For the text-containing cell, return its midpoint in (X, Y) coordinate format. 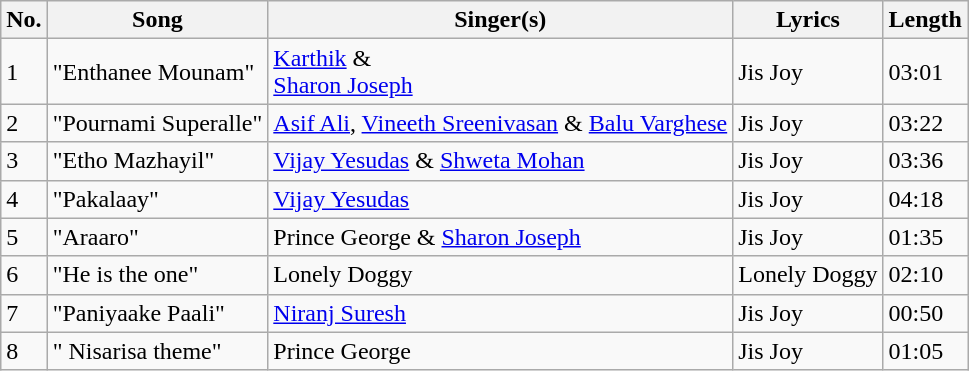
Prince George (500, 351)
Vijay Yesudas & Shweta Mohan (500, 161)
"Pakalaay" (158, 199)
Niranj Suresh (500, 313)
03:22 (925, 123)
"Paniyaake Paali" (158, 313)
7 (24, 313)
01:05 (925, 351)
Song (158, 20)
"Pournami Superalle" (158, 123)
6 (24, 275)
03:01 (925, 72)
00:50 (925, 313)
Vijay Yesudas (500, 199)
3 (24, 161)
04:18 (925, 199)
Karthik & Sharon Joseph (500, 72)
" Nisarisa theme" (158, 351)
Asif Ali, Vineeth Sreenivasan & Balu Varghese (500, 123)
02:10 (925, 275)
Lyrics (808, 20)
"Etho Mazhayil" (158, 161)
"He is the one" (158, 275)
8 (24, 351)
1 (24, 72)
5 (24, 237)
No. (24, 20)
Singer(s) (500, 20)
01:35 (925, 237)
"Enthanee Mounam" (158, 72)
03:36 (925, 161)
Length (925, 20)
2 (24, 123)
4 (24, 199)
"Araaro" (158, 237)
Prince George & Sharon Joseph (500, 237)
